Provide the [X, Y] coordinate of the cell's center where the given text is located.  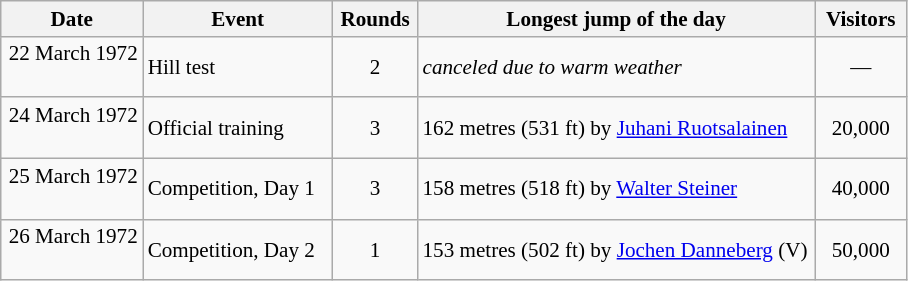
26 March 1972 [72, 250]
2 [376, 66]
Rounds [376, 18]
Visitors [860, 18]
— [860, 66]
153 metres (502 ft) by Jochen Danneberg (V) [616, 250]
Official training [238, 128]
1 [376, 250]
Longest jump of the day [616, 18]
25 March 1972 [72, 188]
50,000 [860, 250]
Hill test [238, 66]
Event [238, 18]
20,000 [860, 128]
24 March 1972 [72, 128]
Competition, Day 1 [238, 188]
Date [72, 18]
Competition, Day 2 [238, 250]
canceled due to warm weather [616, 66]
158 metres (518 ft) by Walter Steiner [616, 188]
22 March 1972 [72, 66]
40,000 [860, 188]
162 metres (531 ft) by Juhani Ruotsalainen [616, 128]
